Detect which cell encompasses the target text, then output its [X, Y] center coordinate. 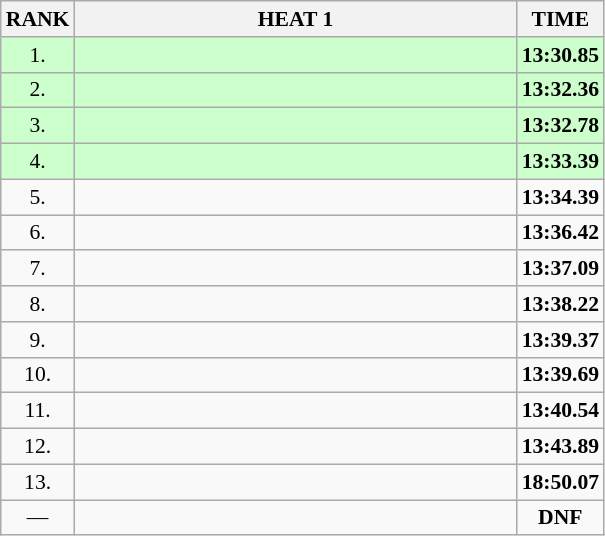
5. [38, 197]
13:37.09 [560, 269]
7. [38, 269]
13. [38, 482]
13:38.22 [560, 304]
13:30.85 [560, 55]
13:39.37 [560, 340]
4. [38, 162]
13:32.36 [560, 90]
13:40.54 [560, 411]
10. [38, 375]
3. [38, 126]
1. [38, 55]
8. [38, 304]
11. [38, 411]
DNF [560, 518]
6. [38, 233]
18:50.07 [560, 482]
2. [38, 90]
13:32.78 [560, 126]
13:36.42 [560, 233]
13:43.89 [560, 447]
9. [38, 340]
HEAT 1 [295, 19]
— [38, 518]
12. [38, 447]
13:33.39 [560, 162]
RANK [38, 19]
13:39.69 [560, 375]
13:34.39 [560, 197]
TIME [560, 19]
